Scan for the cell matching the given text and deliver its (x, y) coordinate at center. 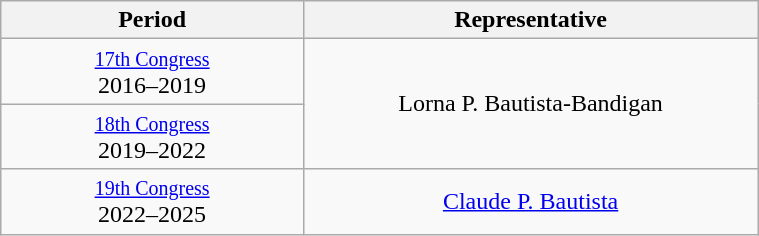
Claude P. Bautista (530, 202)
Representative (530, 20)
17th Congress2016–2019 (152, 72)
19th Congress2022–2025 (152, 202)
Period (152, 20)
Lorna P. Bautista-Bandigan (530, 104)
18th Congress2019–2022 (152, 136)
